Identify which cell holds the provided text, then report its [x, y] central coordinate. 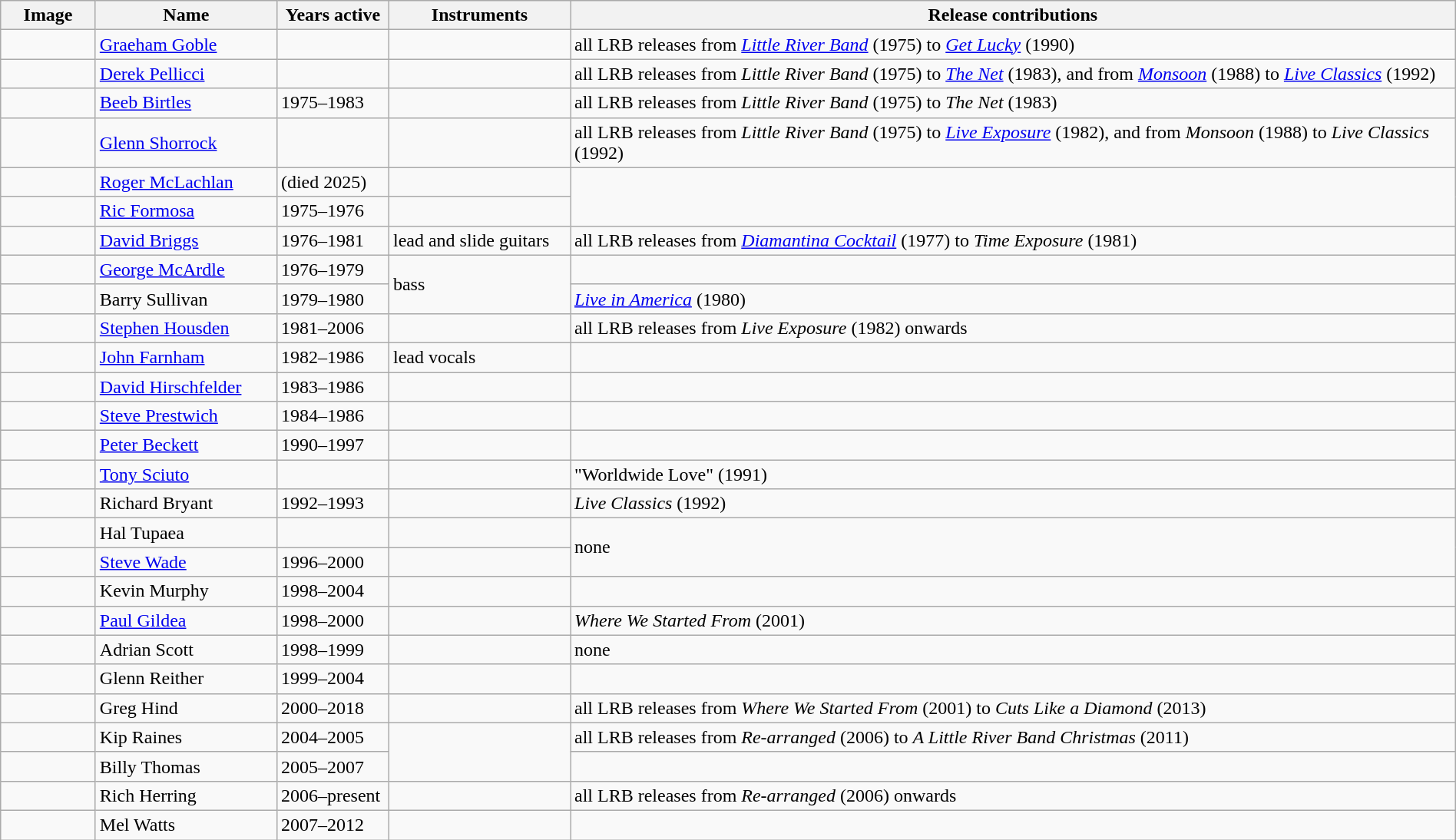
all LRB releases from Little River Band (1975) to The Net (1983), and from Monsoon (1988) to Live Classics (1992) [1012, 74]
Image [48, 15]
1975–1976 [333, 211]
Billy Thomas [186, 766]
George McArdle [186, 270]
Peter Beckett [186, 445]
David Hirschfelder [186, 386]
Release contributions [1012, 15]
1982–1986 [333, 357]
1998–2004 [333, 591]
Kevin Murphy [186, 591]
1990–1997 [333, 445]
John Farnham [186, 357]
all LRB releases from Live Exposure (1982) onwards [1012, 328]
bass [479, 284]
Years active [333, 15]
1992–1993 [333, 504]
Derek Pellicci [186, 74]
Roger McLachlan [186, 182]
1984–1986 [333, 416]
Live Classics (1992) [1012, 504]
Stephen Housden [186, 328]
1981–2006 [333, 328]
lead and slide guitars [479, 240]
all LRB releases from Little River Band (1975) to Get Lucky (1990) [1012, 45]
Graeham Goble [186, 45]
1979–1980 [333, 299]
all LRB releases from Where We Started From (2001) to Cuts Like a Diamond (2013) [1012, 708]
Richard Bryant [186, 504]
Live in America (1980) [1012, 299]
2006–present [333, 795]
Ric Formosa [186, 211]
1998–2000 [333, 620]
Tony Sciuto [186, 475]
1976–1979 [333, 270]
all LRB releases from Diamantina Cocktail (1977) to Time Exposure (1981) [1012, 240]
Name [186, 15]
2004–2005 [333, 737]
all LRB releases from Little River Band (1975) to The Net (1983) [1012, 103]
Instruments [479, 15]
lead vocals [479, 357]
David Briggs [186, 240]
Greg Hind [186, 708]
2000–2018 [333, 708]
2005–2007 [333, 766]
all LRB releases from Re-arranged (2006) onwards [1012, 795]
Where We Started From (2001) [1012, 620]
1999–2004 [333, 679]
Glenn Reither [186, 679]
Barry Sullivan [186, 299]
Rich Herring [186, 795]
(died 2025) [333, 182]
all LRB releases from Little River Band (1975) to Live Exposure (1982), and from Monsoon (1988) to Live Classics (1992) [1012, 143]
1976–1981 [333, 240]
1983–1986 [333, 386]
Hal Tupaea [186, 533]
Paul Gildea [186, 620]
Steve Wade [186, 562]
1975–1983 [333, 103]
Beeb Birtles [186, 103]
Kip Raines [186, 737]
Mel Watts [186, 825]
Glenn Shorrock [186, 143]
"Worldwide Love" (1991) [1012, 475]
Adrian Scott [186, 650]
Steve Prestwich [186, 416]
1998–1999 [333, 650]
all LRB releases from Re-arranged (2006) to A Little River Band Christmas (2011) [1012, 737]
1996–2000 [333, 562]
2007–2012 [333, 825]
